Pinpoint the cell where the given text exists, returning its (x, y) midpoint coordinate. 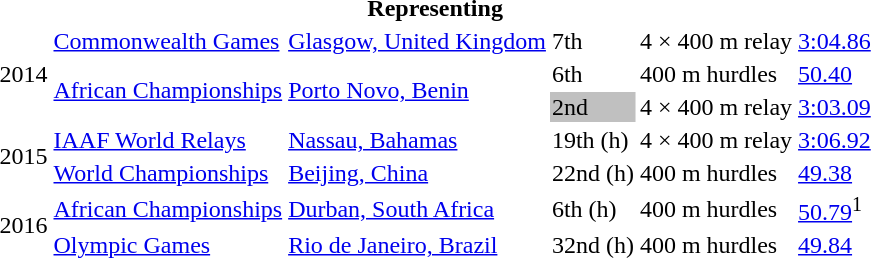
IAAF World Relays (168, 140)
Beijing, China (418, 173)
Commonwealth Games (168, 41)
Glasgow, United Kingdom (418, 41)
19th (h) (592, 140)
7th (592, 41)
World Championships (168, 173)
Porto Novo, Benin (418, 90)
Nassau, Bahamas (418, 140)
Durban, South Africa (418, 209)
22nd (h) (592, 173)
6th (592, 74)
2nd (592, 107)
6th (h) (592, 209)
